Determine the (x, y) coordinate at the center of the cell enclosing the given text.  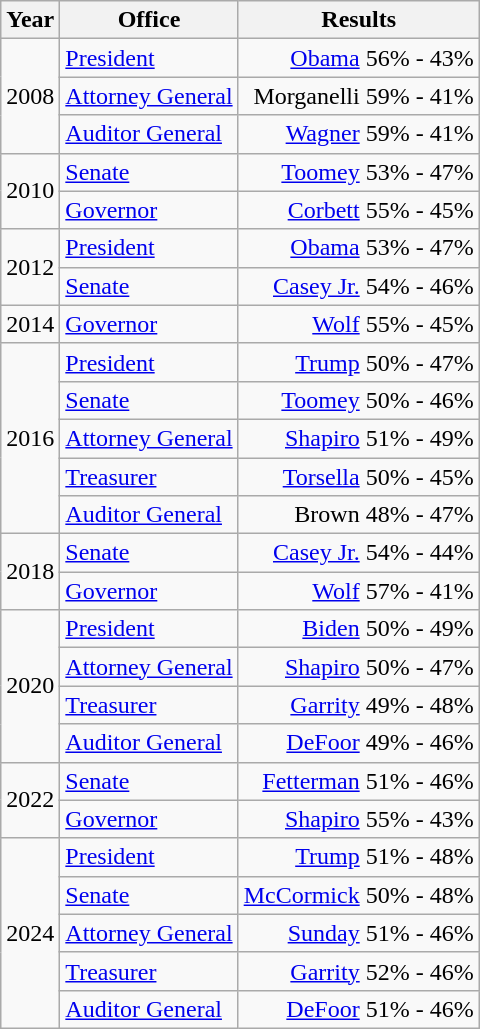
Year (30, 20)
Garrity 52% - 46% (358, 971)
Morganelli 59% - 41% (358, 96)
Trump 50% - 47% (358, 362)
Corbett 55% - 45% (358, 210)
Fetterman 51% - 46% (358, 781)
Obama 53% - 47% (358, 248)
Shapiro 50% - 47% (358, 667)
Obama 56% - 43% (358, 58)
2012 (30, 267)
Biden 50% - 49% (358, 629)
2018 (30, 572)
2020 (30, 686)
2008 (30, 96)
Wolf 55% - 45% (358, 324)
2022 (30, 800)
Sunday 51% - 46% (358, 933)
Wolf 57% - 41% (358, 591)
Casey Jr. 54% - 46% (358, 286)
Shapiro 55% - 43% (358, 819)
2010 (30, 191)
2016 (30, 438)
2024 (30, 933)
Office (149, 20)
Garrity 49% - 48% (358, 705)
DeFoor 51% - 46% (358, 1009)
DeFoor 49% - 46% (358, 743)
Casey Jr. 54% - 44% (358, 553)
Brown 48% - 47% (358, 515)
Torsella 50% - 45% (358, 477)
Toomey 50% - 46% (358, 400)
Shapiro 51% - 49% (358, 438)
McCormick 50% - 48% (358, 895)
2014 (30, 324)
Trump 51% - 48% (358, 857)
Toomey 53% - 47% (358, 172)
Results (358, 20)
Wagner 59% - 41% (358, 134)
